Pinpoint the cell where the given text exists, returning its [x, y] midpoint coordinate. 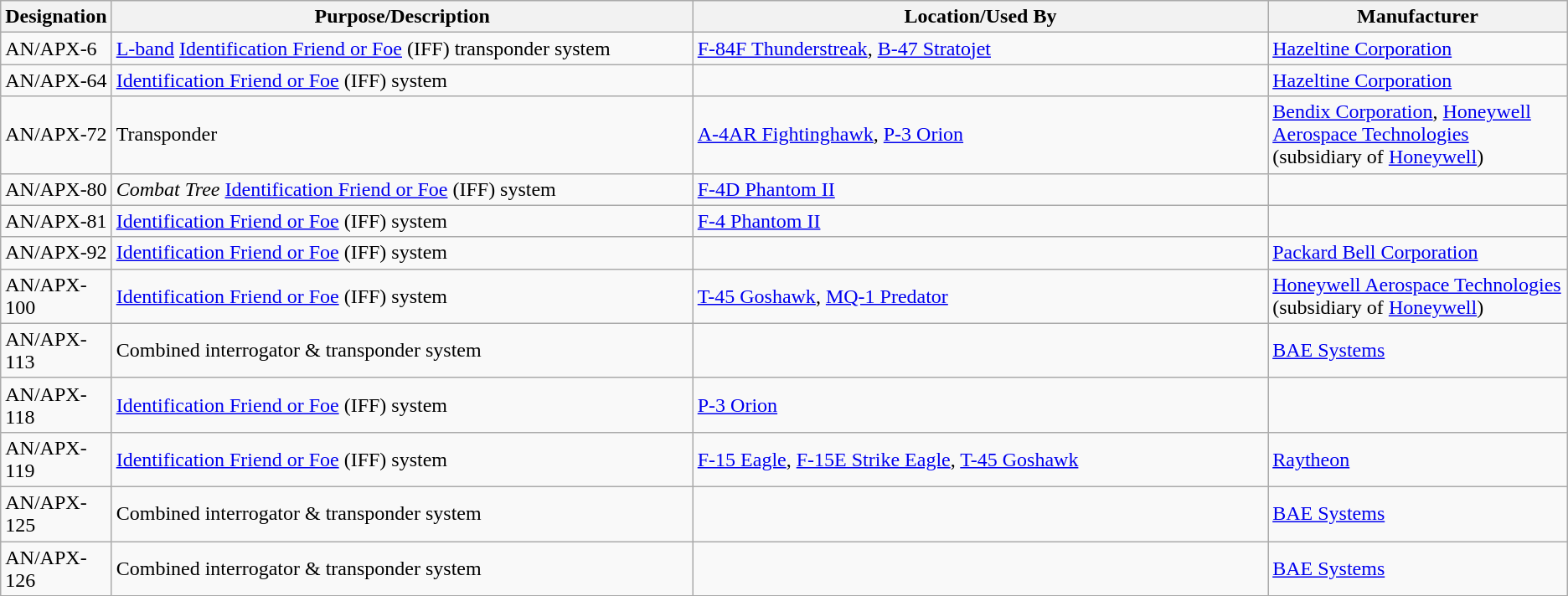
Transponder [402, 135]
AN/APX-64 [56, 80]
AN/APX-72 [56, 135]
AN/APX-100 [56, 296]
AN/APX-125 [56, 514]
F-4D Phantom II [980, 189]
AN/APX-80 [56, 189]
AN/APX-118 [56, 405]
Honeywell Aerospace Technologies (subsidiary of Honeywell) [1418, 296]
Designation [56, 17]
AN/APX-81 [56, 221]
Manufacturer [1418, 17]
Packard Bell Corporation [1418, 253]
Combat Tree Identification Friend or Foe (IFF) system [402, 189]
L-band Identification Friend or Foe (IFF) transponder system [402, 49]
AN/APX-92 [56, 253]
Raytheon [1418, 459]
AN/APX-126 [56, 568]
T-45 Goshawk, MQ-1 Predator [980, 296]
Bendix Corporation, Honeywell Aerospace Technologies (subsidiary of Honeywell) [1418, 135]
Purpose/Description [402, 17]
AN/APX-113 [56, 350]
Location/Used By [980, 17]
AN/APX-6 [56, 49]
AN/APX-119 [56, 459]
P-3 Orion [980, 405]
F-84F Thunderstreak, B-47 Stratojet [980, 49]
A-4AR Fightinghawk, P-3 Orion [980, 135]
F-4 Phantom II [980, 221]
F-15 Eagle, F-15E Strike Eagle, T-45 Goshawk [980, 459]
